Output the [X, Y] coordinate of the center of the cell containing the given text.  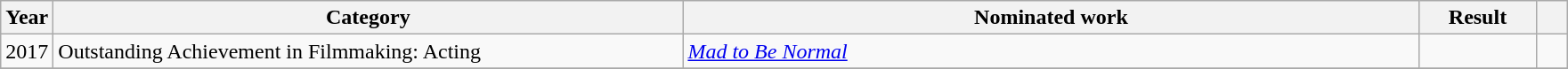
2017 [27, 51]
Outstanding Achievement in Filmmaking: Acting [369, 51]
Result [1478, 18]
Category [369, 18]
Nominated work [1051, 18]
Year [27, 18]
Mad to Be Normal [1051, 51]
